Pinpoint the cell where the given text exists, returning its (X, Y) midpoint coordinate. 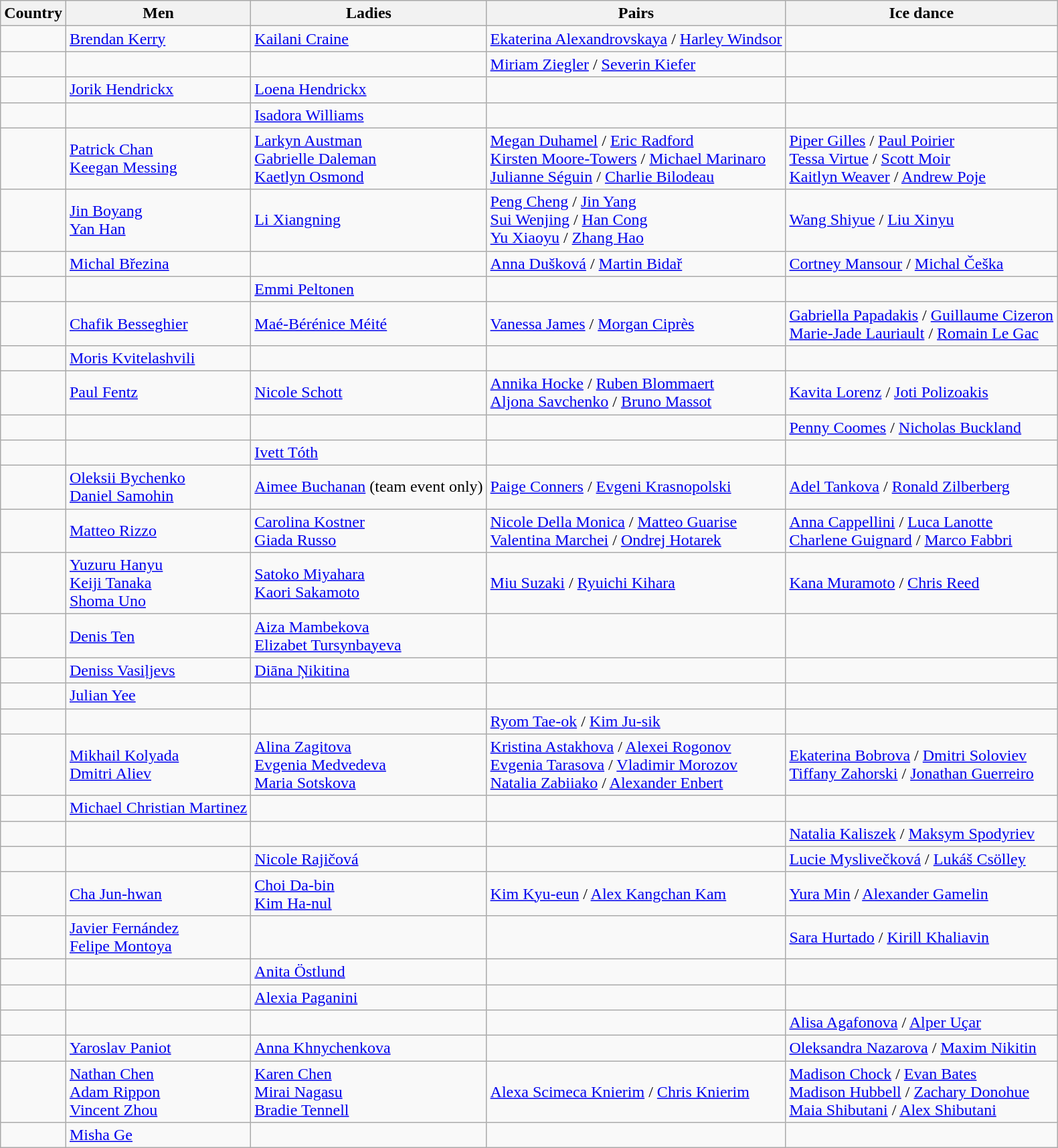
Isadora Williams (369, 115)
Javier Fernández Felipe Montoya (158, 937)
Alexa Scimeca Knierim / Chris Knierim (636, 1092)
Carolina Kostner Giada Russo (369, 531)
Nicole Rajičová (369, 859)
Oleksandra Nazarova / Maxim Nikitin (921, 1048)
Sara Hurtado / Kirill Khaliavin (921, 937)
Ivett Tóth (369, 453)
Gabriella Papadakis / Guillaume Cizeron Marie-Jade Lauriault / Romain Le Gac (921, 324)
Li Xiangning (369, 220)
Kana Muramoto / Chris Reed (921, 583)
Nathan Chen Adam Rippon Vincent Zhou (158, 1092)
Miriam Ziegler / Severin Kiefer (636, 64)
Jin Boyang Yan Han (158, 220)
Nicole Schott (369, 392)
Yaroslav Paniot (158, 1048)
Vanessa James / Morgan Ciprès (636, 324)
Anna Dušková / Martin Bidař (636, 264)
Natalia Kaliszek / Maksym Spodyriev (921, 834)
Nicole Della Monica / Matteo Guarise Valentina Marchei / Ondrej Hotarek (636, 531)
Misha Ge (158, 1135)
Ryom Tae-ok / Kim Ju-sik (636, 721)
Alina Zagitova Evgenia Medvedeva Maria Sotskova (369, 765)
Annika Hocke / Ruben Blommaert Aljona Savchenko / Bruno Massot (636, 392)
Jorik Hendrickx (158, 90)
Anna Khnychenkova (369, 1048)
Denis Ten (158, 636)
Moris Kvitelashvili (158, 358)
Pairs (636, 13)
Madison Chock / Evan Bates Madison Hubbell / Zachary Donohue Maia Shibutani / Alex Shibutani (921, 1092)
Julian Yee (158, 696)
Paul Fentz (158, 392)
Yura Min / Alexander Gamelin (921, 894)
Mikhail Kolyada Dmitri Aliev (158, 765)
Adel Tankova / Ronald Zilberberg (921, 487)
Oleksii Bychenko Daniel Samohin (158, 487)
Maé-Bérénice Méité (369, 324)
Chafik Besseghier (158, 324)
Karen Chen Mirai Nagasu Bradie Tennell (369, 1092)
Miu Suzaki / Ryuichi Kihara (636, 583)
Kailani Craine (369, 39)
Ice dance (921, 13)
Kim Kyu-eun / Alex Kangchan Kam (636, 894)
Peng Cheng / Jin Yang Sui Wenjing / Han Cong Yu Xiaoyu / Zhang Hao (636, 220)
Anna Cappellini / Luca Lanotte Charlene Guignard / Marco Fabbri (921, 531)
Paige Conners / Evgeni Krasnopolski (636, 487)
Anita Östlund (369, 971)
Aimee Buchanan (team event only) (369, 487)
Kristina Astakhova / Alexei Rogonov Evgenia Tarasova / Vladimir Morozov Natalia Zabiiako / Alexander Enbert (636, 765)
Satoko Miyahara Kaori Sakamoto (369, 583)
Aiza Mambekova Elizabet Tursynbayeva (369, 636)
Choi Da-binKim Ha-nul (369, 894)
Diāna Ņikitina (369, 670)
Penny Coomes / Nicholas Buckland (921, 427)
Michal Březina (158, 264)
Cortney Mansour / Michal Češka (921, 264)
Matteo Rizzo (158, 531)
Country (33, 13)
Lucie Myslivečková / Lukáš Csölley (921, 859)
Brendan Kerry (158, 39)
Ekaterina Bobrova / Dmitri Soloviev Tiffany Zahorski / Jonathan Guerreiro (921, 765)
Ekaterina Alexandrovskaya / Harley Windsor (636, 39)
Yuzuru Hanyu Keiji Tanaka Shoma Uno (158, 583)
Ladies (369, 13)
Alisa Agafonova / Alper Uçar (921, 1023)
Alexia Paganini (369, 997)
Michael Christian Martinez (158, 808)
Men (158, 13)
Piper Gilles / Paul Poirier Tessa Virtue / Scott Moir Kaitlyn Weaver / Andrew Poje (921, 159)
Cha Jun-hwan (158, 894)
Wang Shiyue / Liu Xinyu (921, 220)
Emmi Peltonen (369, 289)
Patrick Chan Keegan Messing (158, 159)
Megan Duhamel / Eric Radford Kirsten Moore-Towers / Michael Marinaro Julianne Séguin / Charlie Bilodeau (636, 159)
Loena Hendrickx (369, 90)
Larkyn Austman Gabrielle Daleman Kaetlyn Osmond (369, 159)
Kavita Lorenz / Joti Polizoakis (921, 392)
Deniss Vasiļjevs (158, 670)
